From the cell containing the given text, extract its center point as (X, Y) coordinate. 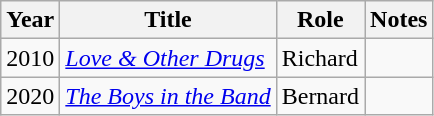
The Boys in the Band (168, 96)
Role (320, 20)
2010 (30, 58)
Notes (399, 20)
Bernard (320, 96)
Love & Other Drugs (168, 58)
Year (30, 20)
2020 (30, 96)
Richard (320, 58)
Title (168, 20)
